Identify which cell holds the provided text, then report its (X, Y) central coordinate. 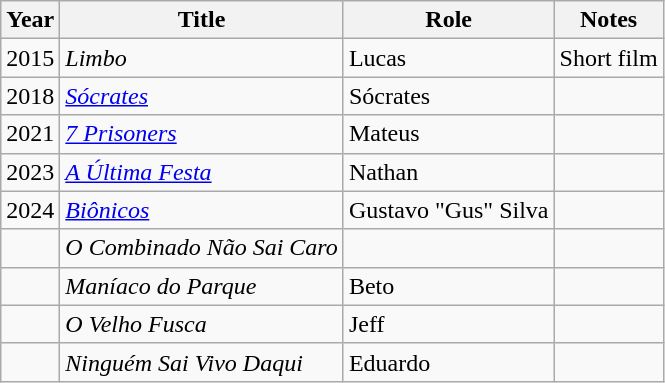
2015 (30, 58)
Maníaco do Parque (202, 286)
Short film (608, 58)
2018 (30, 96)
Title (202, 20)
Beto (448, 286)
Limbo (202, 58)
Notes (608, 20)
Lucas (448, 58)
Gustavo "Gus" Silva (448, 210)
7 Prisoners (202, 134)
2021 (30, 134)
O Combinado Não Sai Caro (202, 248)
Jeff (448, 324)
2023 (30, 172)
O Velho Fusca (202, 324)
Nathan (448, 172)
2024 (30, 210)
A Última Festa (202, 172)
Role (448, 20)
Ninguém Sai Vivo Daqui (202, 362)
Eduardo (448, 362)
Year (30, 20)
Mateus (448, 134)
Biônicos (202, 210)
